Detect which cell encompasses the target text, then output its [X, Y] center coordinate. 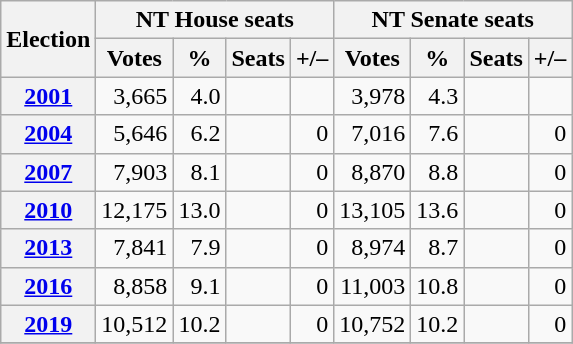
10,512 [134, 324]
6.2 [200, 134]
9.1 [200, 286]
7,903 [134, 172]
2001 [48, 96]
13,105 [372, 210]
8,858 [134, 286]
8.8 [438, 172]
13.0 [200, 210]
10,752 [372, 324]
8,870 [372, 172]
4.3 [438, 96]
3,665 [134, 96]
4.0 [200, 96]
11,003 [372, 286]
2016 [48, 286]
7,016 [372, 134]
10.8 [438, 286]
Election [48, 39]
3,978 [372, 96]
12,175 [134, 210]
8,974 [372, 248]
2007 [48, 172]
8.1 [200, 172]
7.6 [438, 134]
2010 [48, 210]
2004 [48, 134]
NT Senate seats [453, 20]
7.9 [200, 248]
NT House seats [215, 20]
2013 [48, 248]
7,841 [134, 248]
13.6 [438, 210]
2019 [48, 324]
8.7 [438, 248]
5,646 [134, 134]
